Return (X, Y) of the center of cell containing provided text 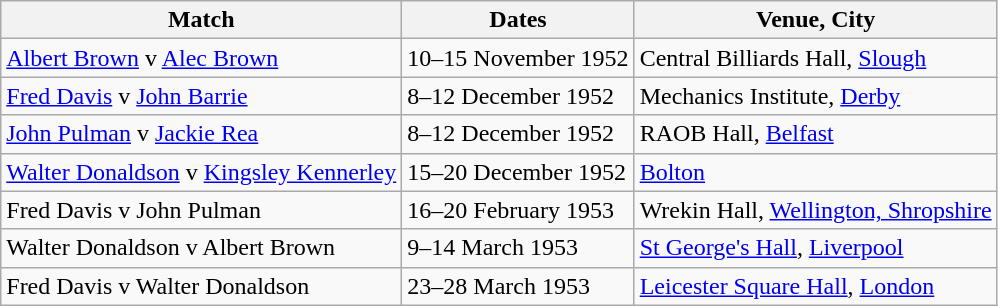
23–28 March 1953 (518, 286)
10–15 November 1952 (518, 58)
9–14 March 1953 (518, 248)
Leicester Square Hall, London (816, 286)
Mechanics Institute, Derby (816, 96)
Fred Davis v Walter Donaldson (202, 286)
Wrekin Hall, Wellington, Shropshire (816, 210)
16–20 February 1953 (518, 210)
Bolton (816, 172)
Albert Brown v Alec Brown (202, 58)
Walter Donaldson v Kingsley Kennerley (202, 172)
Fred Davis v John Barrie (202, 96)
Fred Davis v John Pulman (202, 210)
Central Billiards Hall, Slough (816, 58)
Dates (518, 20)
Walter Donaldson v Albert Brown (202, 248)
Venue, City (816, 20)
15–20 December 1952 (518, 172)
St George's Hall, Liverpool (816, 248)
Match (202, 20)
John Pulman v Jackie Rea (202, 134)
RAOB Hall, Belfast (816, 134)
